Search for the cell housing the specified text and yield its [X, Y] center coordinate. 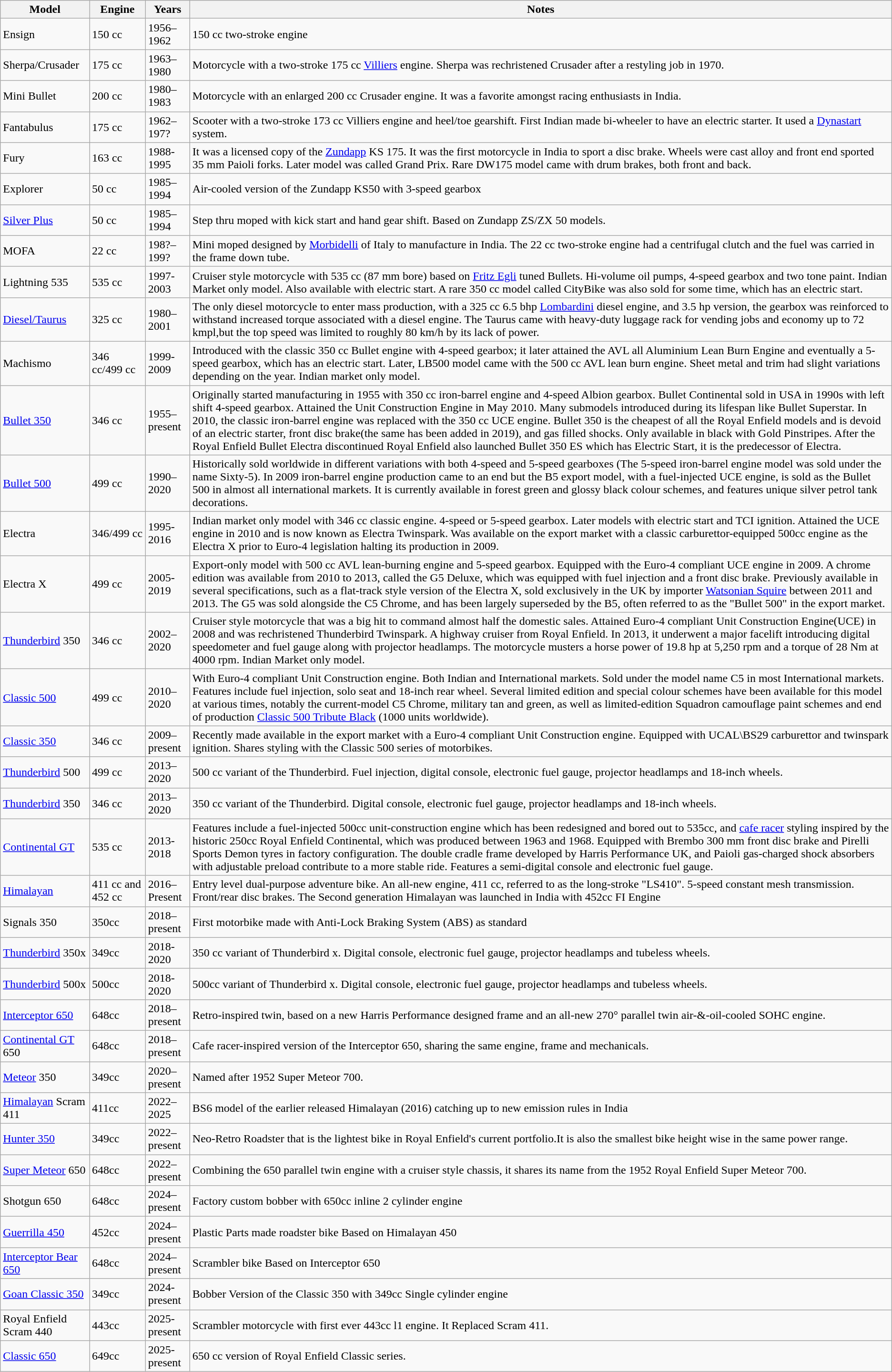
Motorcycle with a two-stroke 175 cc Villiers engine. Sherpa was rechristened Crusader after a restyling job in 1970. [540, 65]
350 cc variant of Thunderbird x. Digital console, electronic fuel gauge, projector headlamps and tubeless wheels. [540, 953]
411 cc and 452 cc [118, 891]
Mini Bullet [45, 96]
Electra [45, 534]
Factory custom bobber with 650cc inline 2 cylinder engine [540, 1201]
150 cc two-stroke engine [540, 34]
BS6 model of the earlier released Himalayan (2016) catching up to new emission rules in India [540, 1108]
1980–2001 [168, 319]
Guerrilla 450 [45, 1232]
Scrambler motorcycle with first ever 443cc l1 engine. It Replaced Scram 411. [540, 1325]
1956–1962 [168, 34]
Hunter 350 [45, 1139]
2013-2018 [168, 847]
198?–199? [168, 251]
163 cc [118, 158]
2022–2025 [168, 1108]
Himalayan [45, 891]
1999-2009 [168, 363]
Motorcycle with an enlarged 200 cc Crusader engine. It was a favorite amongst racing enthusiasts in India. [540, 96]
Scrambler bike Based on Interceptor 650 [540, 1263]
650 cc version of Royal Enfield Classic series. [540, 1356]
411cc [118, 1108]
Step thru moped with kick start and hand gear shift. Based on Zundapp ZS/ZX 50 models. [540, 220]
649cc [118, 1356]
Fury [45, 158]
Years [168, 10]
1988-1995 [168, 158]
Electra X [45, 584]
Lightning 535 [45, 282]
452cc [118, 1232]
1980–1983 [168, 96]
Plastic Parts made roadster bike Based on Himalayan 450 [540, 1232]
Classic 500 [45, 698]
1997-2003 [168, 282]
2009–present [168, 742]
2010–2020 [168, 698]
MOFA [45, 251]
Bobber Version of the Classic 350 with 349cc Single cylinder engine [540, 1294]
325 cc [118, 319]
Machismo [45, 363]
Silver Plus [45, 220]
Classic 350 [45, 742]
Thunderbird 500 [45, 772]
Air-cooled version of the Zundapp KS50 with 3-speed gearbox [540, 189]
1962–197? [168, 127]
350 cc variant of the Thunderbird. Digital console, electronic fuel gauge, projector headlamps and 18-inch wheels. [540, 803]
Classic 650 [45, 1356]
2016–Present [168, 891]
350cc [118, 922]
Himalayan Scram 411 [45, 1108]
500 cc variant of the Thunderbird. Fuel injection, digital console, electronic fuel gauge, projector headlamps and 18-inch wheels. [540, 772]
Royal Enfield Scram 440 [45, 1325]
Thunderbird 500x [45, 984]
346 cc/499 cc [118, 363]
Continental GT [45, 847]
500cc [118, 984]
Neo-Retro Roadster that is the lightest bike in Royal Enfield's current portfolio.It is also the smallest bike height wise in the same power range. [540, 1139]
Meteor 350 [45, 1077]
Notes [540, 10]
346/499 cc [118, 534]
500cc variant of Thunderbird x. Digital console, electronic fuel gauge, projector headlamps and tubeless wheels. [540, 984]
Interceptor 650 [45, 1015]
Continental GT 650 [45, 1046]
150 cc [118, 34]
1990–2020 [168, 483]
200 cc [118, 96]
Sherpa/Crusader [45, 65]
Engine [118, 10]
Bullet 500 [45, 483]
22 cc [118, 251]
Model [45, 10]
First motorbike made with Anti-Lock Braking System (ABS) as standard [540, 922]
Ensign [45, 34]
2005-2019 [168, 584]
2020–present [168, 1077]
Signals 350 [45, 922]
Super Meteor 650 [45, 1170]
1995-2016 [168, 534]
Shotgun 650 [45, 1201]
1963–1980 [168, 65]
Cafe racer-inspired version of the Interceptor 650, sharing the same engine, frame and mechanicals. [540, 1046]
Combining the 650 parallel twin engine with a cruiser style chassis, it shares its name from the 1952 Royal Enfield Super Meteor 700. [540, 1170]
Diesel/Taurus [45, 319]
Named after 1952 Super Meteor 700. [540, 1077]
Explorer [45, 189]
Interceptor Bear 650 [45, 1263]
2024-present [168, 1294]
Thunderbird 350x [45, 953]
443cc [118, 1325]
Goan Classic 350 [45, 1294]
Fantabulus [45, 127]
Retro-inspired twin, based on a new Harris Performance designed frame and an all-new 270° parallel twin air-&-oil-cooled SOHC engine. [540, 1015]
1955–present [168, 420]
Bullet 350 [45, 420]
2002–2020 [168, 640]
